Detect which cell encompasses the target text, then output its (X, Y) center coordinate. 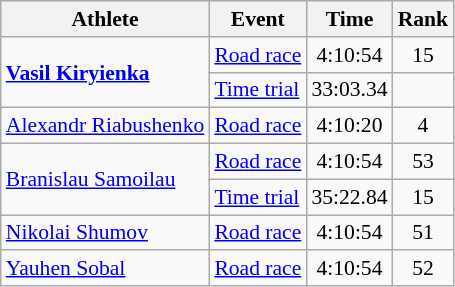
Yauhen Sobal (106, 269)
Branislau Samoilau (106, 180)
Vasil Kiryienka (106, 72)
Alexandr Riabushenko (106, 126)
53 (424, 162)
52 (424, 269)
Rank (424, 19)
4 (424, 126)
Athlete (106, 19)
Event (258, 19)
Nikolai Shumov (106, 233)
4:10:20 (349, 126)
33:03.34 (349, 90)
35:22.84 (349, 197)
51 (424, 233)
Time (349, 19)
